Identify which cell holds the provided text, then report its [X, Y] central coordinate. 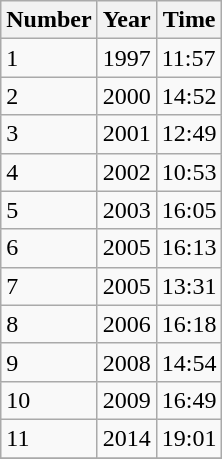
16:49 [189, 400]
16:05 [189, 210]
Time [189, 20]
14:52 [189, 96]
14:54 [189, 362]
16:13 [189, 248]
2006 [126, 324]
4 [49, 172]
11:57 [189, 58]
2000 [126, 96]
10:53 [189, 172]
11 [49, 438]
19:01 [189, 438]
2001 [126, 134]
10 [49, 400]
8 [49, 324]
2009 [126, 400]
2008 [126, 362]
Number [49, 20]
1997 [126, 58]
13:31 [189, 286]
3 [49, 134]
2002 [126, 172]
5 [49, 210]
2003 [126, 210]
6 [49, 248]
Year [126, 20]
1 [49, 58]
2 [49, 96]
9 [49, 362]
12:49 [189, 134]
16:18 [189, 324]
7 [49, 286]
2014 [126, 438]
